Locate the cell with the specified text and output its [X, Y] center coordinate. 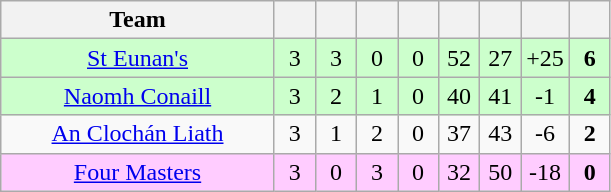
-18 [546, 172]
41 [500, 96]
40 [460, 96]
27 [500, 58]
-6 [546, 134]
St Eunan's [138, 58]
4 [590, 96]
Four Masters [138, 172]
+25 [546, 58]
37 [460, 134]
Naomh Conaill [138, 96]
Team [138, 20]
6 [590, 58]
32 [460, 172]
52 [460, 58]
43 [500, 134]
-1 [546, 96]
50 [500, 172]
An Clochán Liath [138, 134]
